Extract the (X, Y) coordinate from the center of the cell holding the provided text.  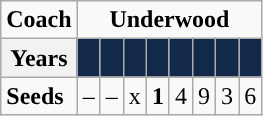
4 (180, 96)
6 (250, 96)
Seeds (39, 96)
Years (39, 58)
9 (204, 96)
3 (228, 96)
1 (158, 96)
x (134, 96)
Coach (39, 20)
Underwood (169, 20)
